Locate the cell with the specified text and output its [X, Y] center coordinate. 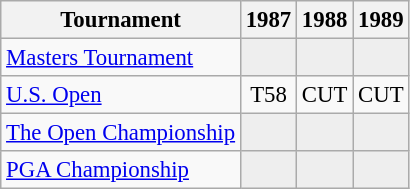
Masters Tournament [121, 58]
Tournament [121, 20]
1988 [325, 20]
The Open Championship [121, 133]
PGA Championship [121, 170]
U.S. Open [121, 95]
1987 [268, 20]
1989 [381, 20]
T58 [268, 95]
